Extract the (X, Y) coordinate from the center of the cell holding the provided text.  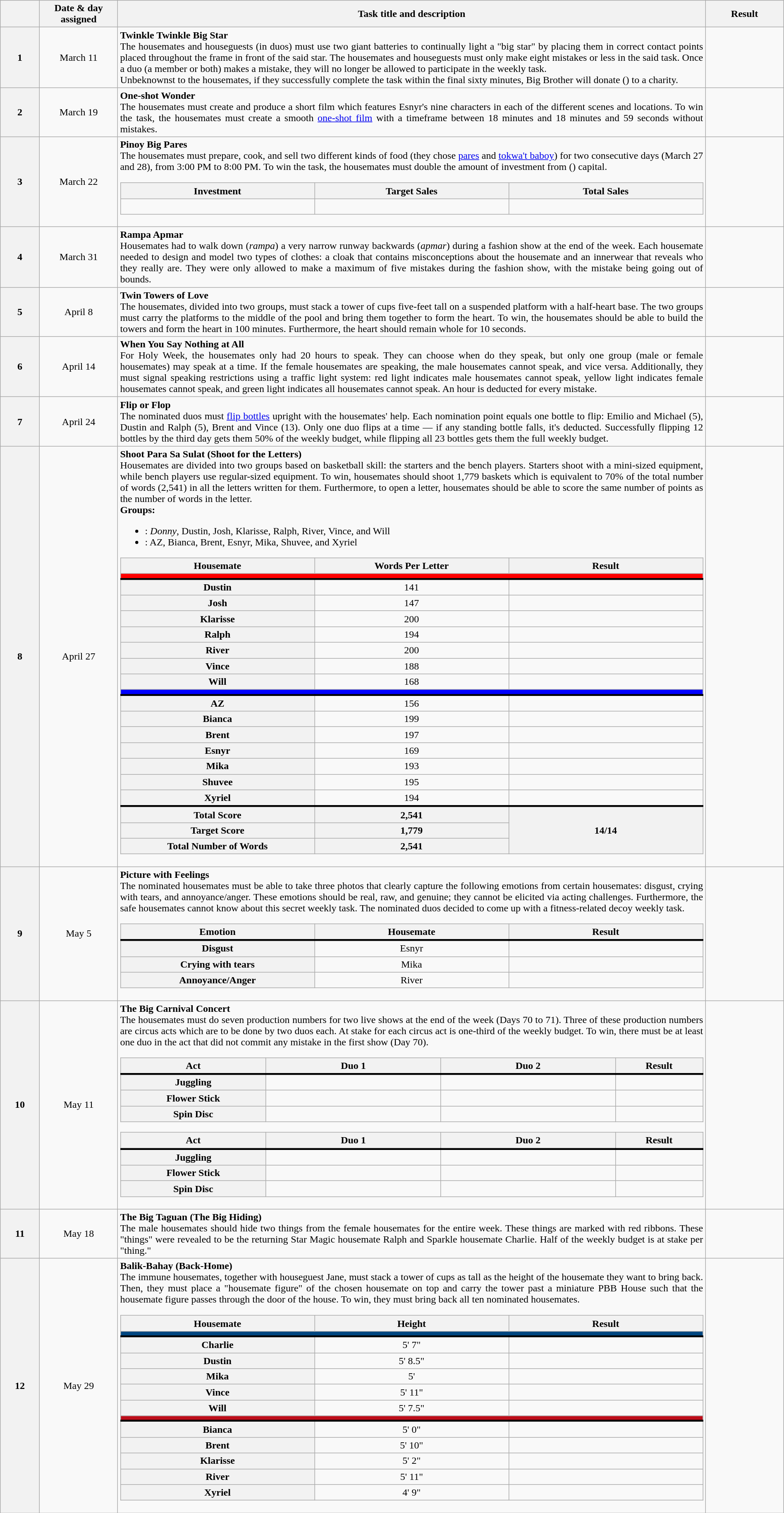
156 (412, 703)
Charlie (218, 1345)
188 (412, 666)
12 (20, 1385)
April 8 (79, 312)
6 (20, 367)
4 (20, 257)
195 (412, 782)
5' 2" (412, 1461)
Emotion (218, 932)
10 (20, 1105)
1,779 (412, 830)
March 22 (79, 182)
197 (412, 735)
9 (20, 934)
5' 7.5" (412, 1408)
Total Score (218, 815)
2 (20, 112)
1 (20, 57)
April 24 (79, 422)
Words Per Letter (412, 566)
169 (412, 751)
168 (412, 682)
March 11 (79, 57)
Total Number of Words (218, 846)
5 (20, 312)
Task title and description (412, 14)
5' 10" (412, 1445)
141 (412, 587)
May 18 (79, 1234)
March 31 (79, 257)
8 (20, 657)
Height (412, 1323)
7 (20, 422)
199 (412, 719)
14/14 (605, 830)
Shuvee (218, 782)
April 27 (79, 657)
193 (412, 766)
AZ (218, 703)
Investment (218, 191)
May 5 (79, 934)
147 (412, 603)
5' 8.5" (412, 1361)
Target Score (218, 830)
May 29 (79, 1385)
Ralph (218, 634)
Total Sales (605, 191)
Annoyance/Anger (218, 980)
3 (20, 182)
5' (412, 1377)
March 19 (79, 112)
4' 9" (412, 1492)
5' 7" (412, 1345)
Disgust (218, 949)
11 (20, 1234)
Date & dayassigned (79, 14)
Target Sales (412, 191)
Josh (218, 603)
April 14 (79, 367)
Crying with tears (218, 964)
5' 0" (412, 1429)
May 11 (79, 1105)
